Identify which cell holds the provided text, then report its [x, y] central coordinate. 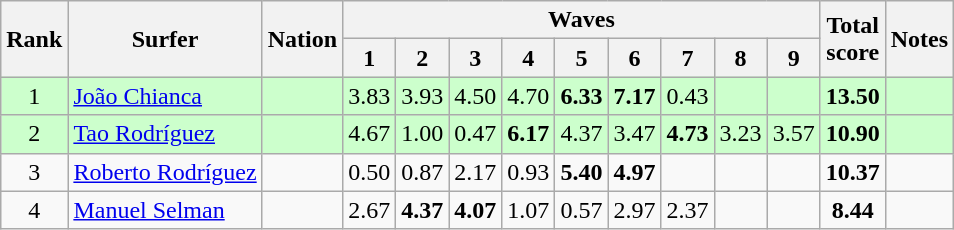
2.17 [476, 172]
13.50 [852, 96]
Totalscore [852, 39]
Rank [34, 39]
0.93 [528, 172]
0.50 [370, 172]
Nation [302, 39]
Surfer [165, 39]
Waves [582, 20]
4.73 [688, 134]
2.37 [688, 210]
4.67 [370, 134]
4.07 [476, 210]
1.07 [528, 210]
7.17 [634, 96]
8.44 [852, 210]
2.67 [370, 210]
6.17 [528, 134]
10.37 [852, 172]
7 [688, 58]
Roberto Rodríguez [165, 172]
0.57 [582, 210]
3.93 [422, 96]
Notes [919, 39]
0.87 [422, 172]
Manuel Selman [165, 210]
3.47 [634, 134]
5 [582, 58]
2.97 [634, 210]
4.70 [528, 96]
8 [740, 58]
João Chianca [165, 96]
6.33 [582, 96]
9 [794, 58]
4.50 [476, 96]
10.90 [852, 134]
0.47 [476, 134]
3.57 [794, 134]
3.83 [370, 96]
5.40 [582, 172]
4.97 [634, 172]
0.43 [688, 96]
3.23 [740, 134]
1.00 [422, 134]
6 [634, 58]
Tao Rodríguez [165, 134]
